Scan for the cell matching the given text and deliver its (X, Y) coordinate at center. 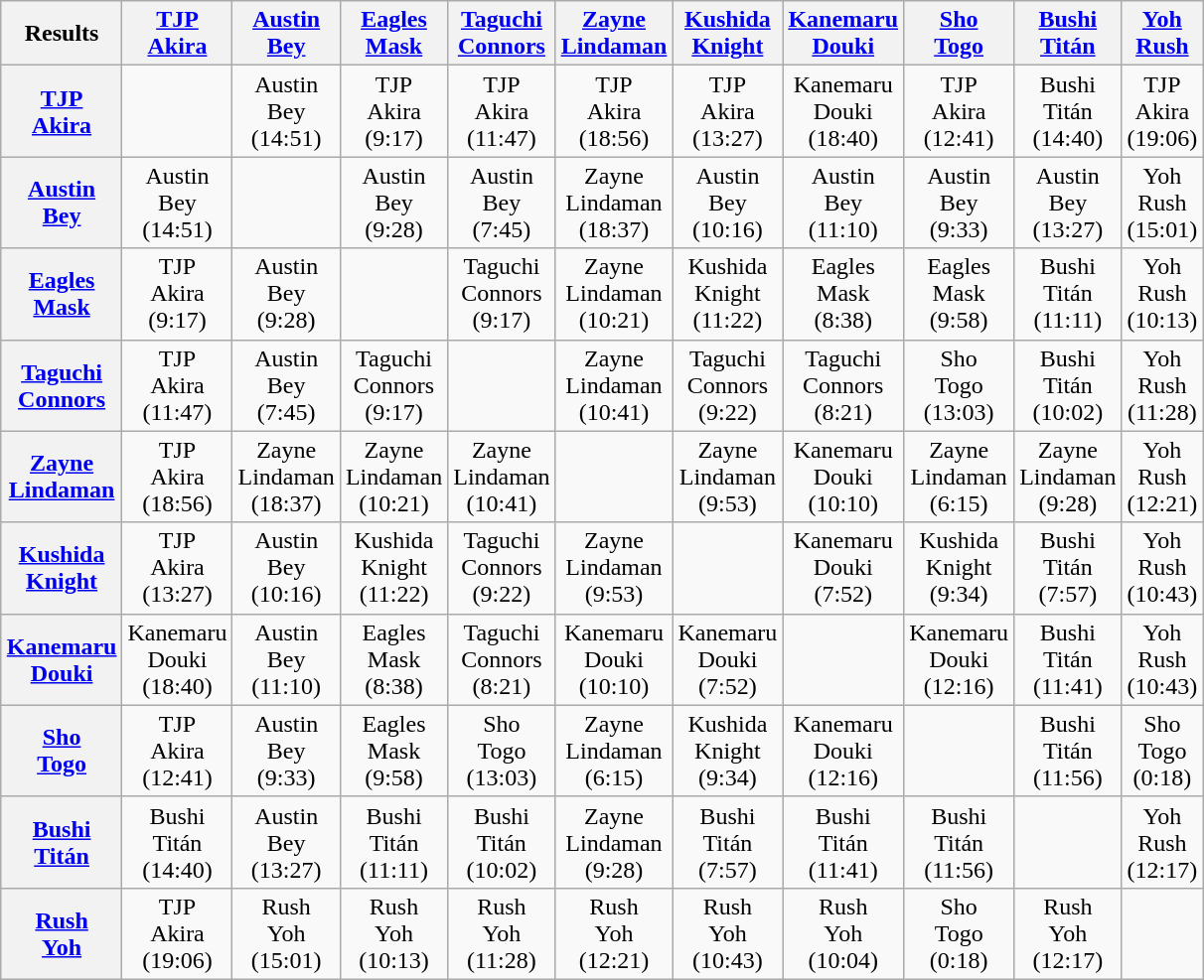
YohRush(11:28) (1162, 385)
RushYoh(10:43) (727, 933)
RushYoh(15:01) (286, 933)
RushYoh(11:28) (502, 933)
RushYoh(12:21) (614, 933)
YohRush(15:01) (1162, 203)
RushYoh(10:04) (843, 933)
RushYoh (62, 933)
RushYoh(10:13) (393, 933)
Results (62, 34)
RushYoh(12:17) (1068, 933)
YohRush(10:13) (1162, 294)
YohRush(12:17) (1162, 842)
YohRush(12:21) (1162, 477)
YohRush (1162, 34)
